Capture the cell that displays the provided text and extract its (x, y) central coordinate. 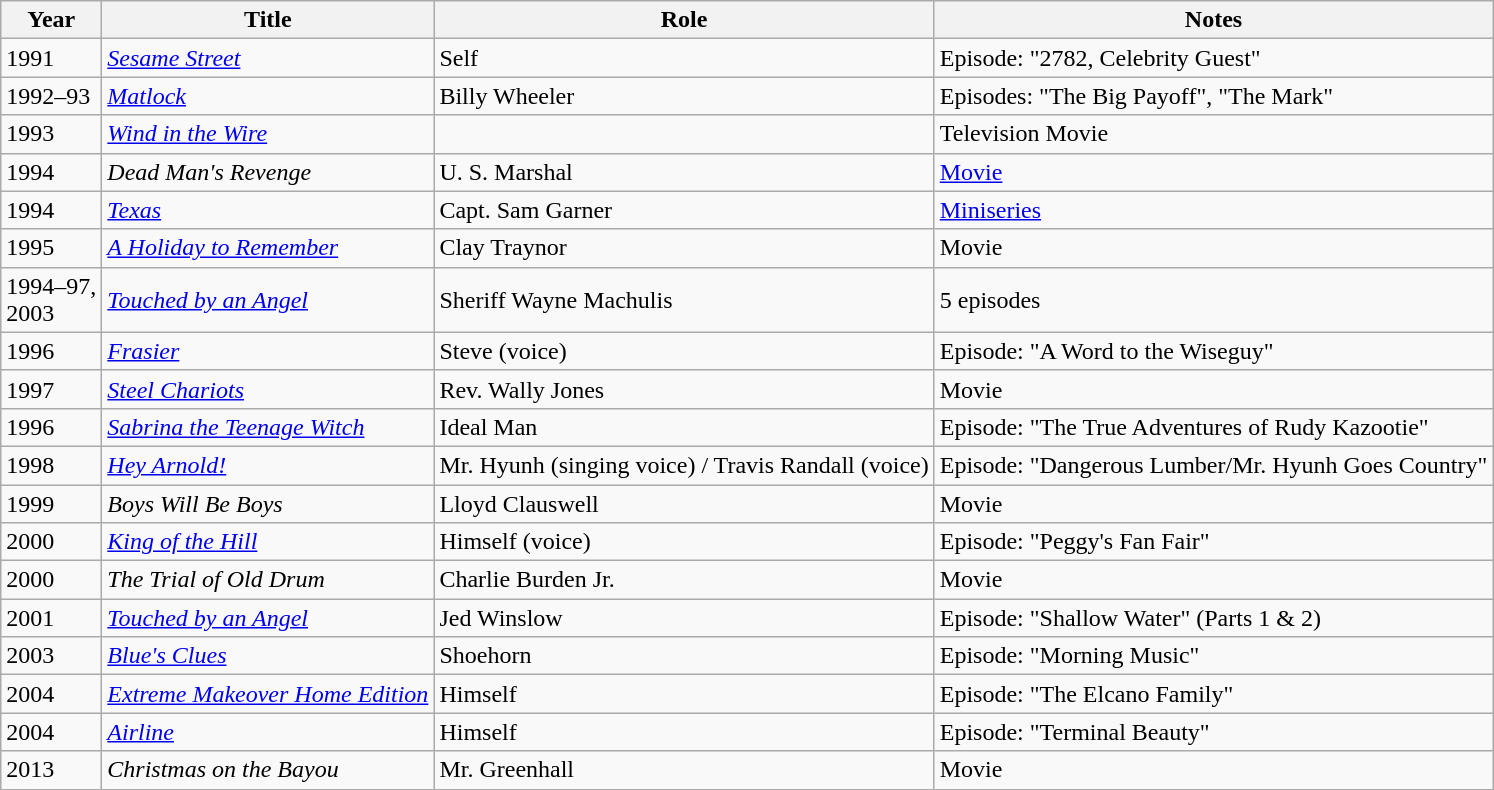
Television Movie (1214, 134)
Episode: "Shallow Water" (Parts 1 & 2) (1214, 618)
2013 (52, 770)
Episodes: "The Big Payoff", "The Mark" (1214, 96)
Rev. Wally Jones (684, 389)
Notes (1214, 20)
Wind in the Wire (268, 134)
Dead Man's Revenge (268, 172)
Capt. Sam Garner (684, 210)
Episode: "Dangerous Lumber/Mr. Hyunh Goes Country" (1214, 465)
Sabrina the Teenage Witch (268, 427)
Frasier (268, 351)
Hey Arnold! (268, 465)
1998 (52, 465)
1997 (52, 389)
Airline (268, 732)
A Holiday to Remember (268, 248)
Himself (voice) (684, 542)
Shoehorn (684, 656)
Episode: "A Word to the Wiseguy" (1214, 351)
Ideal Man (684, 427)
Charlie Burden Jr. (684, 580)
Boys Will Be Boys (268, 503)
Mr. Hyunh (singing voice) / Travis Randall (voice) (684, 465)
Sesame Street (268, 58)
Role (684, 20)
Clay Traynor (684, 248)
King of the Hill (268, 542)
1993 (52, 134)
2001 (52, 618)
Lloyd Clauswell (684, 503)
1995 (52, 248)
Title (268, 20)
5 episodes (1214, 300)
Matlock (268, 96)
Year (52, 20)
1994–97, 2003 (52, 300)
Episode: "The True Adventures of Rudy Kazootie" (1214, 427)
Episode: "The Elcano Family" (1214, 694)
The Trial of Old Drum (268, 580)
Miniseries (1214, 210)
U. S. Marshal (684, 172)
2003 (52, 656)
Episode: "Terminal Beauty" (1214, 732)
Mr. Greenhall (684, 770)
1999 (52, 503)
Self (684, 58)
Episode: "Morning Music" (1214, 656)
Texas (268, 210)
Blue's Clues (268, 656)
Episode: "2782, Celebrity Guest" (1214, 58)
Episode: "Peggy's Fan Fair" (1214, 542)
Christmas on the Bayou (268, 770)
Billy Wheeler (684, 96)
Steve (voice) (684, 351)
1991 (52, 58)
Steel Chariots (268, 389)
Jed Winslow (684, 618)
Sheriff Wayne Machulis (684, 300)
1992–93 (52, 96)
Extreme Makeover Home Edition (268, 694)
